Return the [X, Y] coordinate for the center point of the cell that contains the specified text.  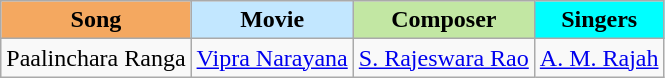
Song [96, 20]
A. M. Rajah [599, 58]
Vipra Narayana [272, 58]
Composer [444, 20]
S. Rajeswara Rao [444, 58]
Paalinchara Ranga [96, 58]
Singers [599, 20]
Movie [272, 20]
